Scan for the cell matching the given text and deliver its [X, Y] coordinate at center. 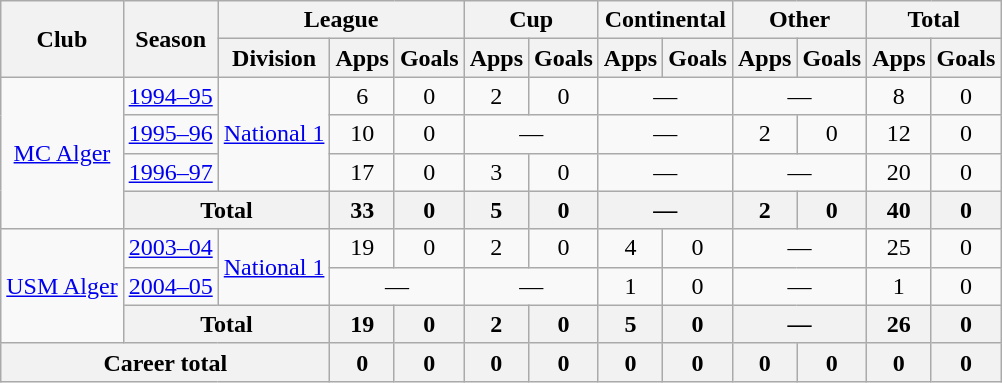
1996–97 [170, 172]
8 [899, 96]
Cup [531, 20]
Career total [166, 362]
Division [274, 58]
Other [799, 20]
25 [899, 248]
33 [362, 210]
20 [899, 172]
Club [62, 39]
6 [362, 96]
10 [362, 134]
Continental [665, 20]
Season [170, 39]
4 [630, 248]
2004–05 [170, 286]
2003–04 [170, 248]
17 [362, 172]
League [341, 20]
40 [899, 210]
USM Alger [62, 286]
1994–95 [170, 96]
1995–96 [170, 134]
26 [899, 324]
MC Alger [62, 153]
12 [899, 134]
3 [496, 172]
